Search for the cell housing the specified text and yield its (x, y) center coordinate. 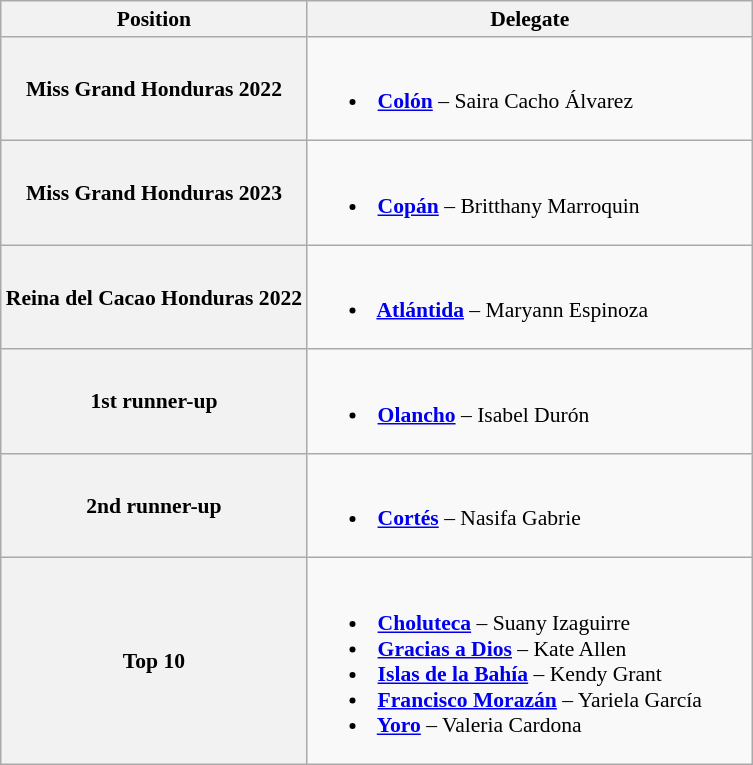
Miss Grand Honduras 2023 (154, 193)
Position (154, 19)
Cortés – Nasifa Gabrie (530, 506)
Top 10 (154, 661)
Reina del Cacao Honduras 2022 (154, 297)
Delegate (530, 19)
Copán – Britthany Marroquin (530, 193)
Miss Grand Honduras 2022 (154, 89)
2nd runner-up (154, 506)
1st runner-up (154, 402)
Colón – Saira Cacho Álvarez (530, 89)
Olancho – Isabel Durón (530, 402)
Atlántida – Maryann Espinoza (530, 297)
Choluteca – Suany Izaguirre Gracias a Dios – Kate Allen Islas de la Bahía – Kendy Grant Francisco Morazán – Yariela García Yoro – Valeria Cardona (530, 661)
